Detect which cell encompasses the target text, then output its [x, y] center coordinate. 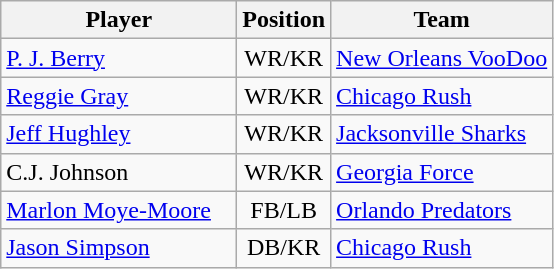
P. J. Berry [119, 58]
New Orleans VooDoo [442, 58]
Position [284, 20]
FB/LB [284, 210]
Orlando Predators [442, 210]
Jeff Hughley [119, 134]
C.J. Johnson [119, 172]
Reggie Gray [119, 96]
Jacksonville Sharks [442, 134]
DB/KR [284, 248]
Jason Simpson [119, 248]
Player [119, 20]
Team [442, 20]
Marlon Moye-Moore [119, 210]
Georgia Force [442, 172]
